Return [x, y] of the center of cell containing provided text 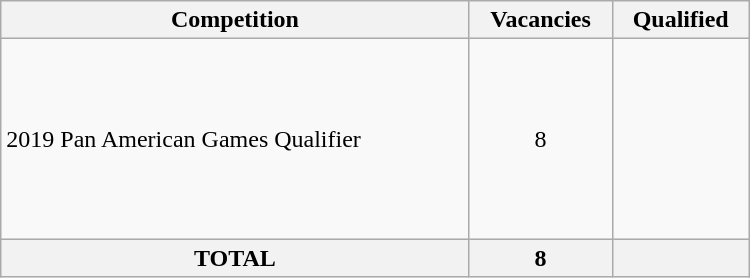
TOTAL [235, 258]
Competition [235, 20]
Vacancies [540, 20]
Qualified [680, 20]
2019 Pan American Games Qualifier [235, 139]
